Provide the [X, Y] coordinate of the cell's center where the given text is located.  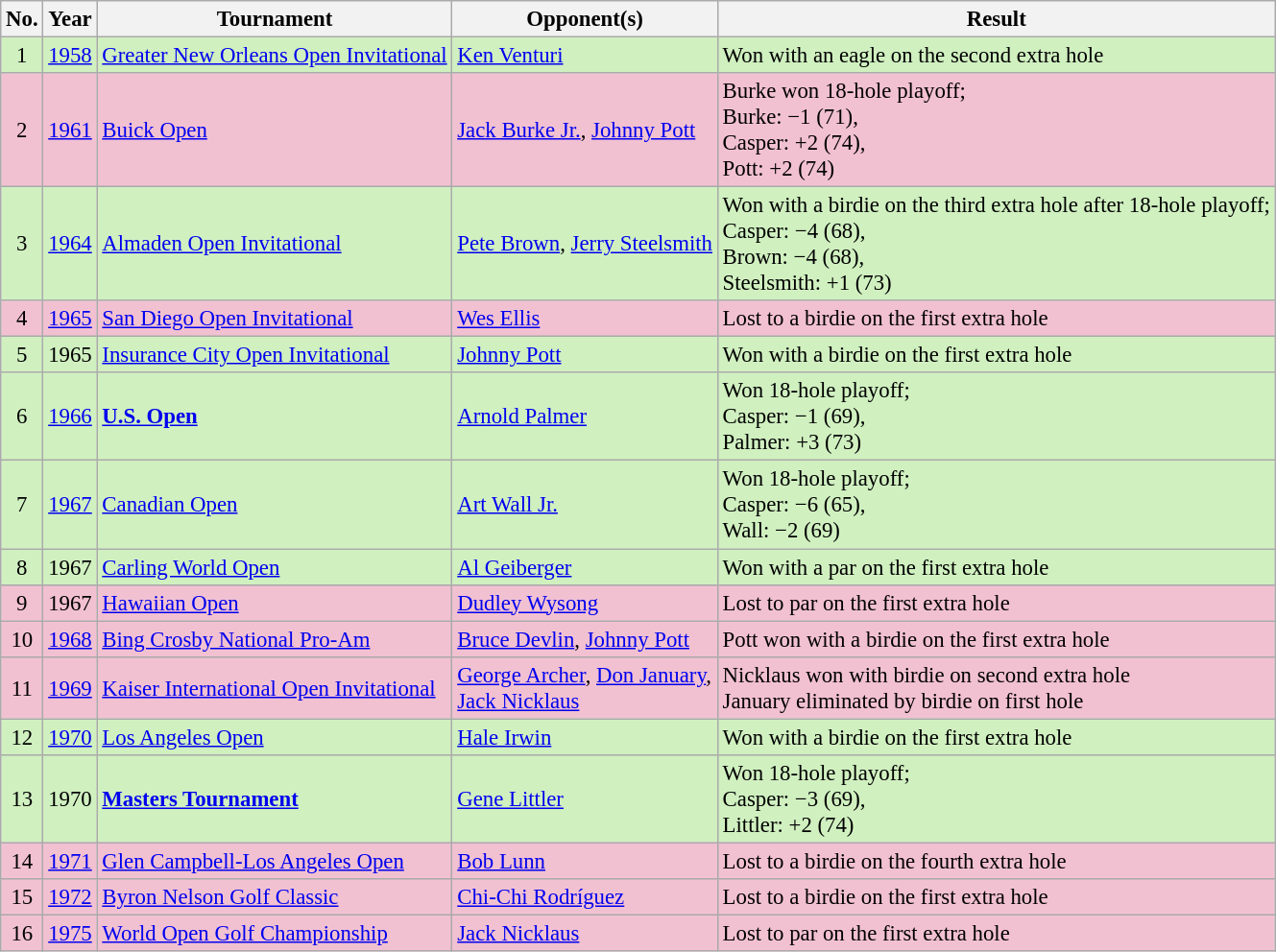
World Open Golf Championship [275, 933]
Jack Burke Jr., Johnny Pott [585, 131]
6 [22, 416]
George Archer, Don January, Jack Nicklaus [585, 687]
5 [22, 355]
Masters Tournament [275, 799]
Kaiser International Open Invitational [275, 687]
Nicklaus won with birdie on second extra holeJanuary eliminated by birdie on first hole [997, 687]
14 [22, 861]
Hawaiian Open [275, 603]
Al Geiberger [585, 567]
1969 [70, 687]
1968 [70, 639]
Burke won 18-hole playoff;Burke: −1 (71),Casper: +2 (74),Pott: +2 (74) [997, 131]
Pete Brown, Jerry Steelsmith [585, 244]
Buick Open [275, 131]
Canadian Open [275, 505]
2 [22, 131]
Bob Lunn [585, 861]
Tournament [275, 19]
1958 [70, 56]
1971 [70, 861]
9 [22, 603]
Gene Littler [585, 799]
4 [22, 319]
1961 [70, 131]
Opponent(s) [585, 19]
No. [22, 19]
1966 [70, 416]
Ken Venturi [585, 56]
Arnold Palmer [585, 416]
Glen Campbell-Los Angeles Open [275, 861]
Johnny Pott [585, 355]
Won 18-hole playoff;Casper: −6 (65),Wall: −2 (69) [997, 505]
San Diego Open Invitational [275, 319]
Jack Nicklaus [585, 933]
Byron Nelson Golf Classic [275, 897]
Result [997, 19]
8 [22, 567]
Carling World Open [275, 567]
Won 18-hole playoff;Casper: −3 (69),Littler: +2 (74) [997, 799]
Art Wall Jr. [585, 505]
7 [22, 505]
1972 [70, 897]
Won 18-hole playoff;Casper: −1 (69),Palmer: +3 (73) [997, 416]
Insurance City Open Invitational [275, 355]
Dudley Wysong [585, 603]
Won with an eagle on the second extra hole [997, 56]
1964 [70, 244]
Los Angeles Open [275, 737]
11 [22, 687]
U.S. Open [275, 416]
13 [22, 799]
Greater New Orleans Open Invitational [275, 56]
10 [22, 639]
Pott won with a birdie on the first extra hole [997, 639]
15 [22, 897]
1 [22, 56]
Hale Irwin [585, 737]
Lost to a birdie on the fourth extra hole [997, 861]
12 [22, 737]
Bing Crosby National Pro-Am [275, 639]
Chi-Chi Rodríguez [585, 897]
Won with a birdie on the third extra hole after 18-hole playoff;Casper: −4 (68),Brown: −4 (68),Steelsmith: +1 (73) [997, 244]
Bruce Devlin, Johnny Pott [585, 639]
Won with a par on the first extra hole [997, 567]
16 [22, 933]
3 [22, 244]
Year [70, 19]
Wes Ellis [585, 319]
Almaden Open Invitational [275, 244]
1975 [70, 933]
